Determine the [X, Y] coordinate at the center of the cell enclosing the given text.  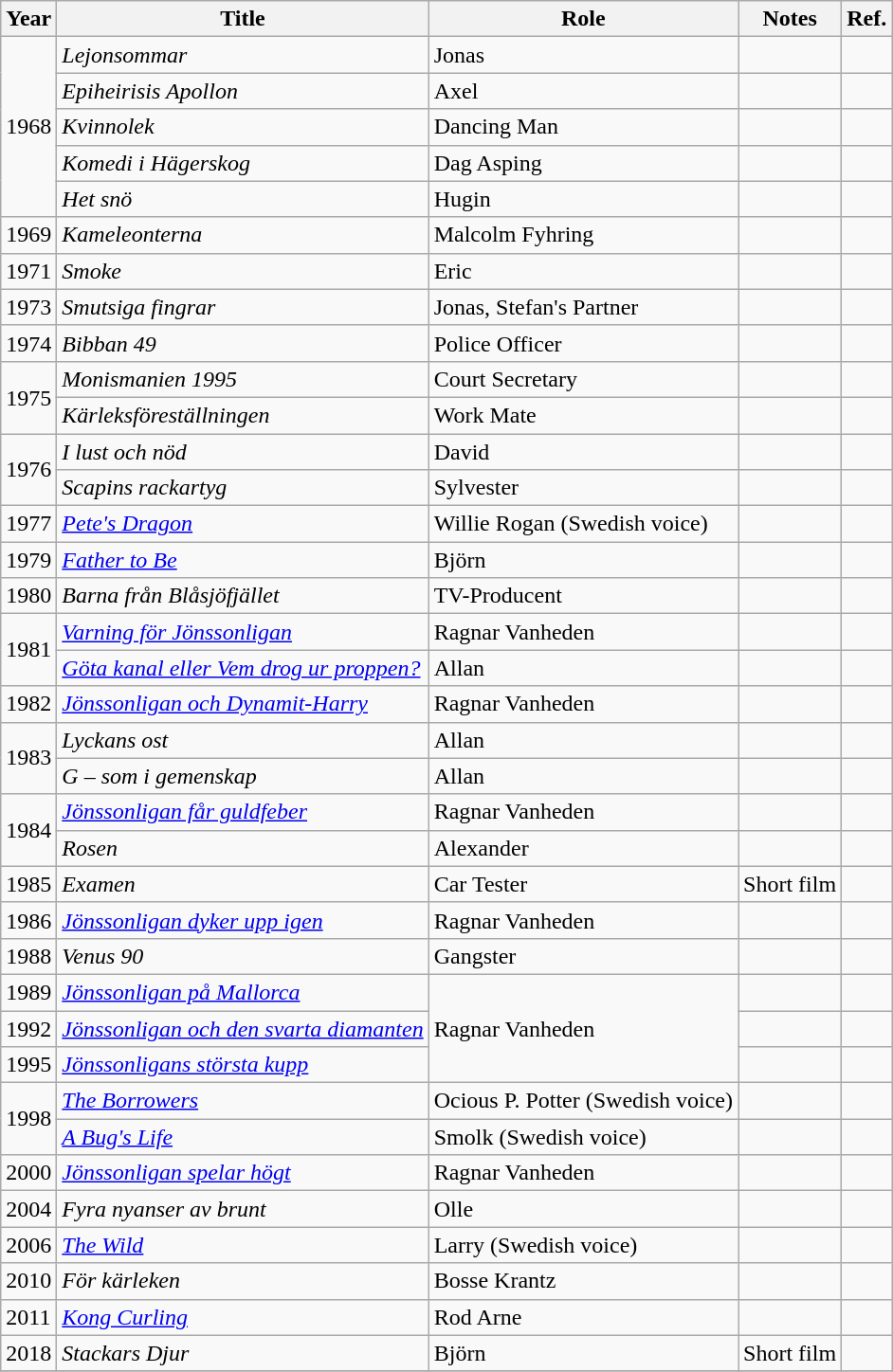
Ocious P. Potter (Swedish voice) [583, 1101]
Jönssonligan dyker upp igen [243, 920]
Alexander [583, 848]
Eric [583, 271]
Notes [791, 19]
Jonas, Stefan's Partner [583, 307]
Epiheirisis Apollon [243, 91]
1969 [28, 235]
Axel [583, 91]
Jönssonligan och den svarta diamanten [243, 1028]
Stackars Djur [243, 1353]
1974 [28, 343]
1982 [28, 704]
Jonas [583, 55]
Role [583, 19]
Car Tester [583, 884]
Examen [243, 884]
Gangster [583, 956]
Rod Arne [583, 1317]
Willie Rogan (Swedish voice) [583, 524]
1989 [28, 992]
Title [243, 19]
Police Officer [583, 343]
2010 [28, 1281]
The Wild [243, 1245]
Year [28, 19]
Smolk (Swedish voice) [583, 1137]
Dancing Man [583, 127]
1992 [28, 1028]
Göta kanal eller Vem drog ur proppen? [243, 668]
1998 [28, 1119]
TV-Producent [583, 596]
För kärleken [243, 1281]
1968 [28, 127]
Work Mate [583, 415]
Hugin [583, 199]
Smoke [243, 271]
David [583, 452]
The Borrowers [243, 1101]
Ref. [866, 19]
Barna från Blåsjöfjället [243, 596]
1971 [28, 271]
Het snö [243, 199]
Kameleonterna [243, 235]
Court Secretary [583, 379]
1980 [28, 596]
Dag Asping [583, 163]
A Bug's Life [243, 1137]
1973 [28, 307]
Fyra nyanser av brunt [243, 1209]
Jönssonligan spelar högt [243, 1173]
Lyckans ost [243, 740]
Kong Curling [243, 1317]
1986 [28, 920]
1988 [28, 956]
I lust och nöd [243, 452]
Jönssonligan och Dynamit-Harry [243, 704]
Sylvester [583, 488]
Bibban 49 [243, 343]
Bosse Krantz [583, 1281]
2006 [28, 1245]
Kärleksföreställningen [243, 415]
Monismanien 1995 [243, 379]
1995 [28, 1065]
2011 [28, 1317]
1977 [28, 524]
Komedi i Hägerskog [243, 163]
G – som i gemenskap [243, 776]
Jönssonligan på Mallorca [243, 992]
Jönssonligans största kupp [243, 1065]
Pete's Dragon [243, 524]
1976 [28, 470]
1979 [28, 560]
1981 [28, 650]
2004 [28, 1209]
1975 [28, 397]
Venus 90 [243, 956]
Kvinnolek [243, 127]
2000 [28, 1173]
Larry (Swedish voice) [583, 1245]
Scapins rackartyg [243, 488]
2018 [28, 1353]
Jönssonligan får guldfeber [243, 812]
Father to Be [243, 560]
Lejonsommar [243, 55]
1985 [28, 884]
1984 [28, 830]
Rosen [243, 848]
1983 [28, 758]
Olle [583, 1209]
Smutsiga fingrar [243, 307]
Varning för Jönssonligan [243, 632]
Malcolm Fyhring [583, 235]
